Determine the [X, Y] coordinate at the center of the cell enclosing the given text.  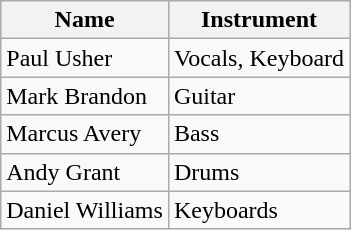
Name [85, 20]
Daniel Williams [85, 210]
Vocals, Keyboard [258, 58]
Marcus Avery [85, 134]
Guitar [258, 96]
Keyboards [258, 210]
Mark Brandon [85, 96]
Drums [258, 172]
Instrument [258, 20]
Bass [258, 134]
Andy Grant [85, 172]
Paul Usher [85, 58]
